Capture the cell that displays the provided text and extract its [x, y] central coordinate. 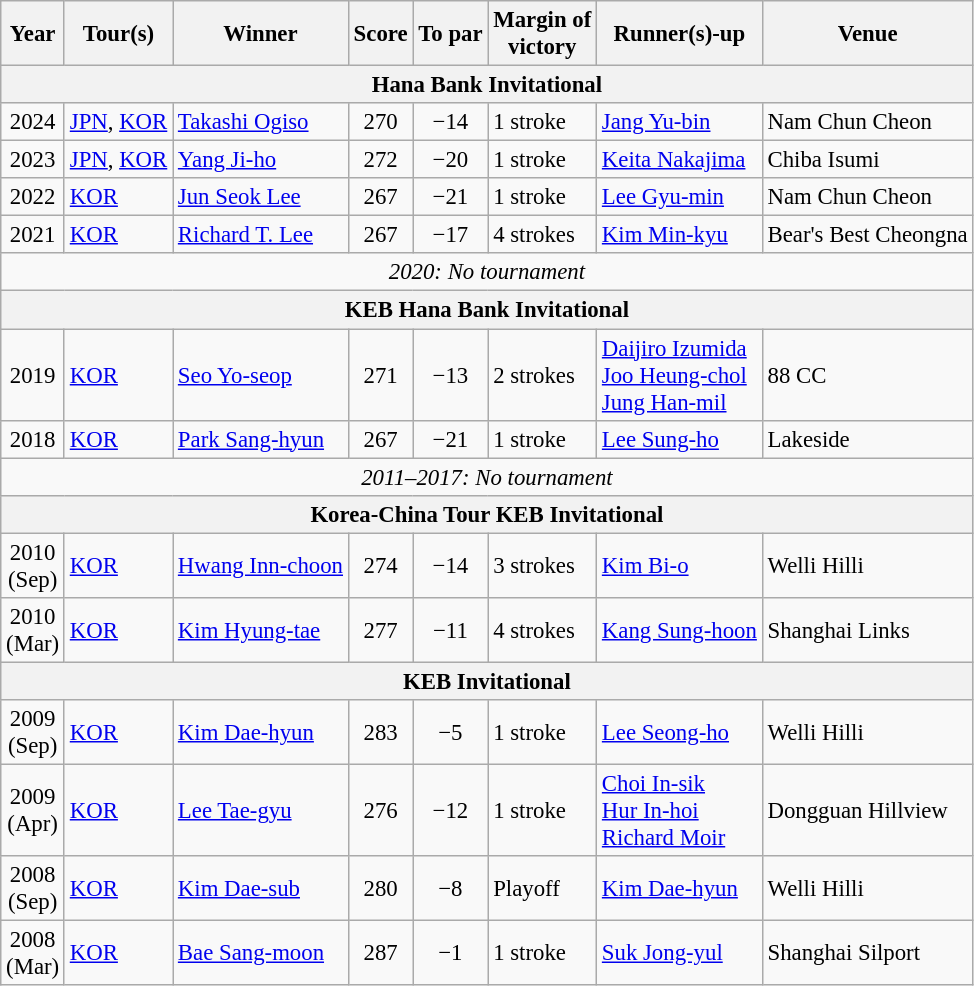
KEB Invitational [487, 681]
2 strokes [542, 375]
Korea-China Tour KEB Invitational [487, 514]
Lee Gyu-min [680, 197]
Lakeside [868, 439]
Takashi Ogiso [261, 122]
Year [33, 34]
Shanghai Links [868, 630]
2010(Mar) [33, 630]
2022 [33, 197]
−17 [450, 235]
Chiba Isumi [868, 160]
2008(Sep) [33, 888]
Yang Ji-ho [261, 160]
Park Sang-hyun [261, 439]
Runner(s)-up [680, 34]
Tour(s) [118, 34]
2009(Sep) [33, 732]
2010(Sep) [33, 566]
Dongguan Hillview [868, 810]
283 [380, 732]
2011–2017: No tournament [487, 477]
274 [380, 566]
Lee Sung-ho [680, 439]
−12 [450, 810]
Hana Bank Invitational [487, 85]
Shanghai Silport [868, 954]
2019 [33, 375]
2024 [33, 122]
Lee Seong-ho [680, 732]
Winner [261, 34]
270 [380, 122]
−1 [450, 954]
Jang Yu-bin [680, 122]
Kim Dae-sub [261, 888]
2020: No tournament [487, 273]
Margin ofvictory [542, 34]
272 [380, 160]
Bae Sang-moon [261, 954]
Suk Jong-yul [680, 954]
280 [380, 888]
Lee Tae-gyu [261, 810]
287 [380, 954]
Daijiro Izumida Joo Heung-chol Jung Han-mil [680, 375]
Jun Seok Lee [261, 197]
2009(Apr) [33, 810]
−8 [450, 888]
Playoff [542, 888]
−11 [450, 630]
Seo Yo-seop [261, 375]
To par [450, 34]
Richard T. Lee [261, 235]
2021 [33, 235]
271 [380, 375]
Venue [868, 34]
Kim Min-kyu [680, 235]
Choi In-sik Hur In-hoi Richard Moir [680, 810]
2018 [33, 439]
2008(Mar) [33, 954]
Kim Hyung-tae [261, 630]
277 [380, 630]
−5 [450, 732]
3 strokes [542, 566]
Hwang Inn-choon [261, 566]
2023 [33, 160]
−20 [450, 160]
Keita Nakajima [680, 160]
Bear's Best Cheongna [868, 235]
276 [380, 810]
Kang Sung-hoon [680, 630]
KEB Hana Bank Invitational [487, 310]
88 CC [868, 375]
−13 [450, 375]
Kim Bi-o [680, 566]
Score [380, 34]
